Extract the [X, Y] coordinate from the center of the cell holding the provided text.  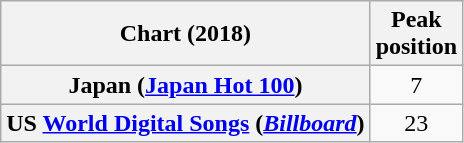
US World Digital Songs (Billboard) [186, 123]
Japan (Japan Hot 100) [186, 85]
Chart (2018) [186, 34]
7 [416, 85]
23 [416, 123]
Peakposition [416, 34]
